Capture the cell that displays the provided text and extract its [X, Y] central coordinate. 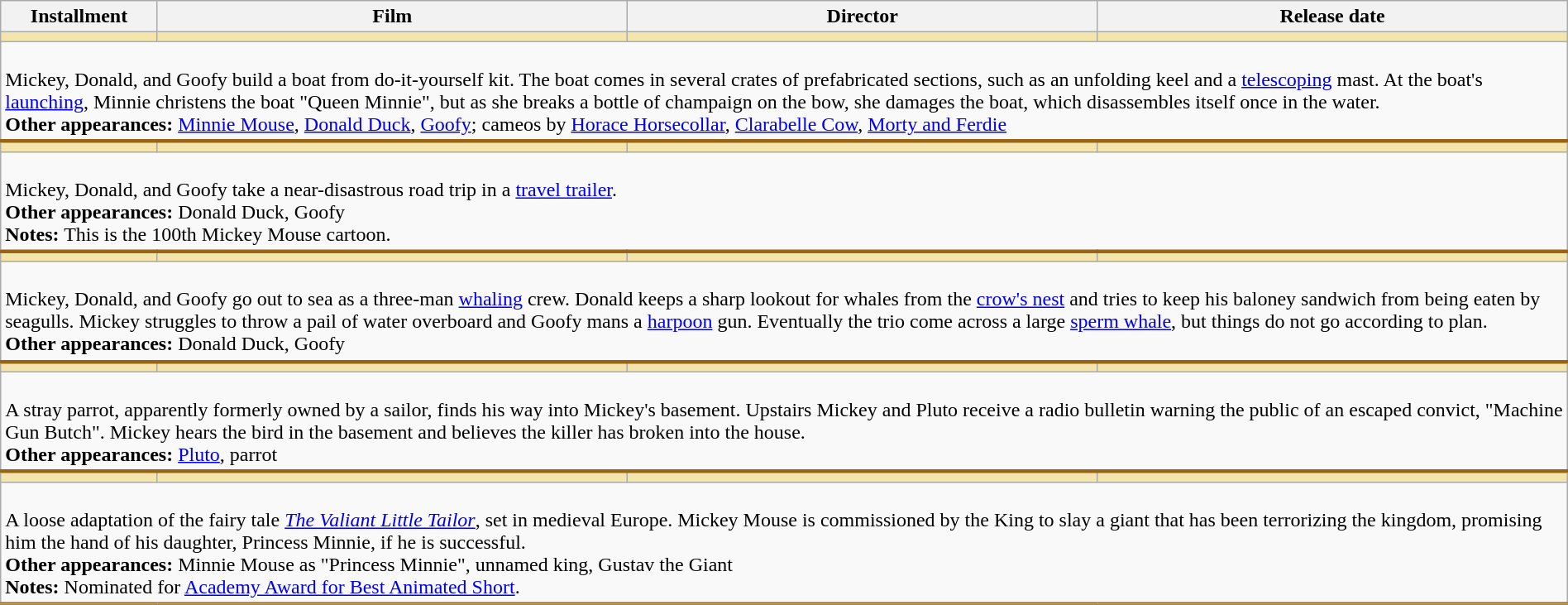
Installment [79, 17]
Film [392, 17]
Release date [1332, 17]
Director [863, 17]
